Search for the cell housing the specified text and yield its (X, Y) center coordinate. 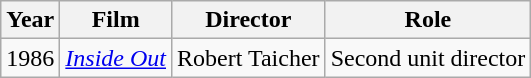
Role (428, 20)
1986 (30, 58)
Inside Out (116, 58)
Robert Taicher (249, 58)
Director (249, 20)
Second unit director (428, 58)
Film (116, 20)
Year (30, 20)
